Find where the given text appears and provide that cell's center as [x, y] coordinate. 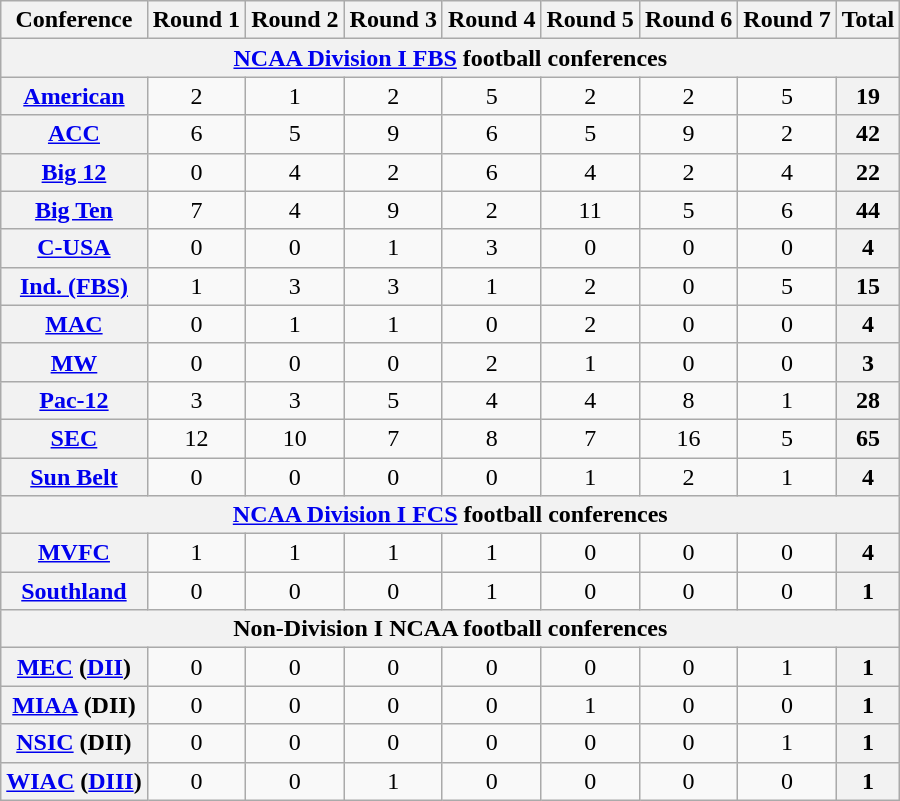
Round 6 [688, 20]
65 [868, 438]
Big 12 [74, 172]
Pac-12 [74, 400]
MIAA (DII) [74, 705]
44 [868, 210]
Round 1 [196, 20]
MVFC [74, 553]
NCAA Division I FCS football conferences [450, 515]
Round 3 [393, 20]
C-USA [74, 248]
Conference [74, 20]
Round 7 [787, 20]
Non-Division I NCAA football conferences [450, 629]
Total [868, 20]
28 [868, 400]
Southland [74, 591]
NCAA Division I FBS football conferences [450, 58]
Round 2 [295, 20]
Round 5 [590, 20]
12 [196, 438]
Sun Belt [74, 477]
15 [868, 286]
19 [868, 96]
10 [295, 438]
Big Ten [74, 210]
MEC (DII) [74, 667]
NSIC (DII) [74, 743]
22 [868, 172]
MW [74, 362]
MAC [74, 324]
American [74, 96]
WIAC (DIII) [74, 781]
ACC [74, 134]
11 [590, 210]
Ind. (FBS) [74, 286]
SEC [74, 438]
16 [688, 438]
42 [868, 134]
Round 4 [491, 20]
